Output the (x, y) coordinate of the center of the cell containing the given text.  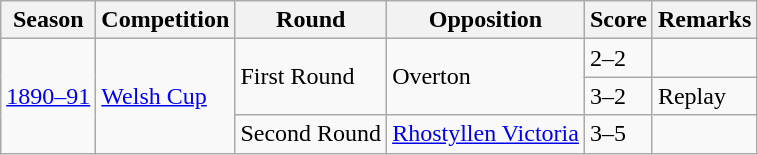
Score (618, 20)
Rhostyllen Victoria (486, 134)
First Round (311, 77)
Replay (704, 96)
Season (48, 20)
Overton (486, 77)
1890–91 (48, 96)
Remarks (704, 20)
Welsh Cup (166, 96)
Second Round (311, 134)
Opposition (486, 20)
Round (311, 20)
2–2 (618, 58)
3–2 (618, 96)
3–5 (618, 134)
Competition (166, 20)
